Provide the [x, y] coordinate of the cell's center where the given text is located.  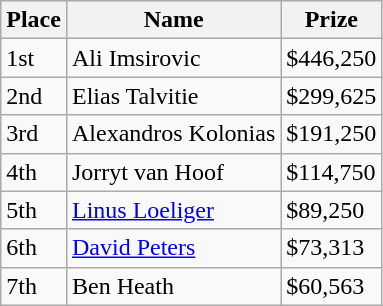
$299,625 [332, 96]
$114,750 [332, 172]
David Peters [173, 248]
2nd [34, 96]
Linus Loeliger [173, 210]
Place [34, 20]
6th [34, 248]
$191,250 [332, 134]
$73,313 [332, 248]
Prize [332, 20]
3rd [34, 134]
$60,563 [332, 286]
Ben Heath [173, 286]
Elias Talvitie [173, 96]
$446,250 [332, 58]
Name [173, 20]
Alexandros Kolonias [173, 134]
4th [34, 172]
1st [34, 58]
7th [34, 286]
$89,250 [332, 210]
Ali Imsirovic [173, 58]
5th [34, 210]
Jorryt van Hoof [173, 172]
